Capture the cell that displays the provided text and extract its (X, Y) central coordinate. 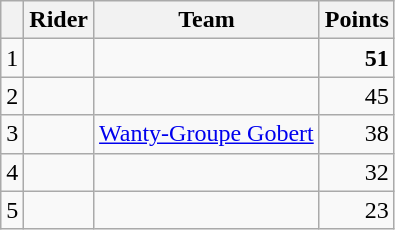
32 (356, 172)
Team (207, 20)
4 (12, 172)
38 (356, 134)
Points (356, 20)
51 (356, 58)
1 (12, 58)
45 (356, 96)
Rider (59, 20)
Wanty-Groupe Gobert (207, 134)
2 (12, 96)
3 (12, 134)
23 (356, 210)
5 (12, 210)
